Identify which cell holds the provided text, then report its [X, Y] central coordinate. 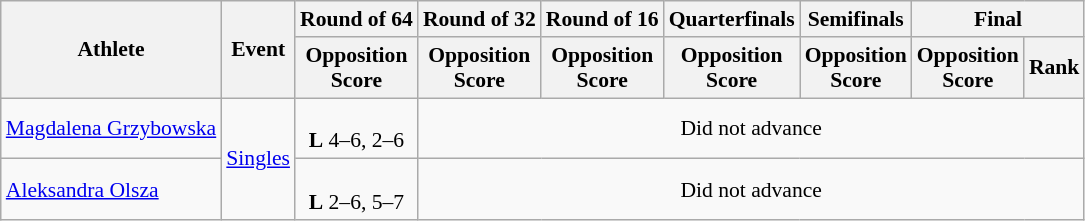
Round of 64 [356, 19]
Final [998, 19]
Rank [1054, 68]
Aleksandra Olsza [112, 190]
L 2–6, 5–7 [356, 190]
Semifinals [856, 19]
Singles [258, 159]
Quarterfinals [732, 19]
Magdalena Grzybowska [112, 128]
Event [258, 50]
Round of 16 [602, 19]
L 4–6, 2–6 [356, 128]
Round of 32 [480, 19]
Athlete [112, 50]
